For the text-containing cell, return its midpoint in [X, Y] coordinate format. 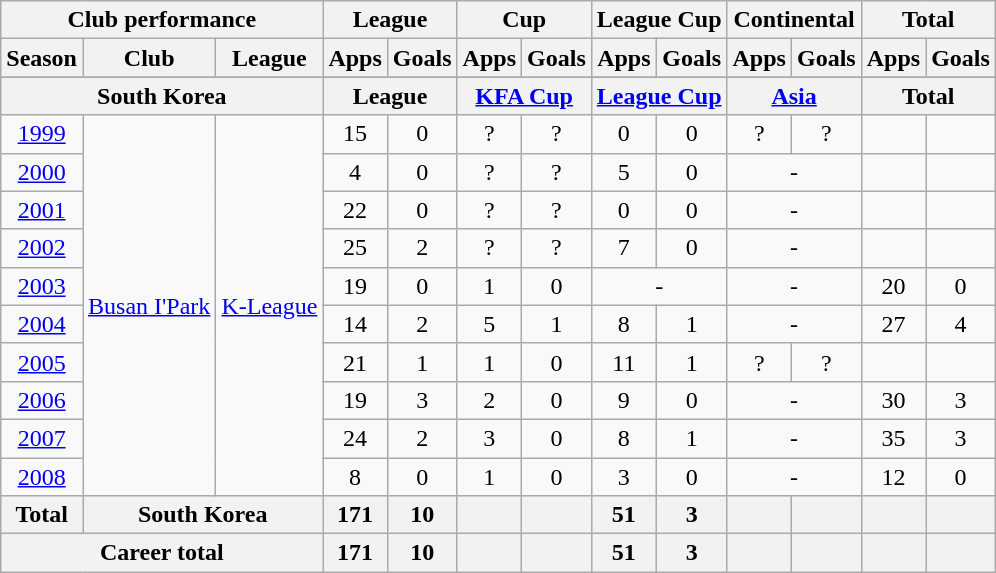
35 [893, 438]
30 [893, 400]
Asia [794, 96]
21 [355, 362]
27 [893, 324]
15 [355, 134]
7 [624, 248]
Cup [524, 20]
Continental [794, 20]
24 [355, 438]
1999 [42, 134]
Busan I'Park [148, 306]
2007 [42, 438]
12 [893, 477]
22 [355, 210]
2002 [42, 248]
2006 [42, 400]
Club performance [162, 20]
14 [355, 324]
2005 [42, 362]
25 [355, 248]
2001 [42, 210]
11 [624, 362]
KFA Cup [524, 96]
2000 [42, 172]
Club [148, 58]
K-League [270, 306]
2004 [42, 324]
Season [42, 58]
Career total [162, 553]
20 [893, 286]
9 [624, 400]
2008 [42, 477]
2003 [42, 286]
